Locate the cell with the specified text and output its [X, Y] center coordinate. 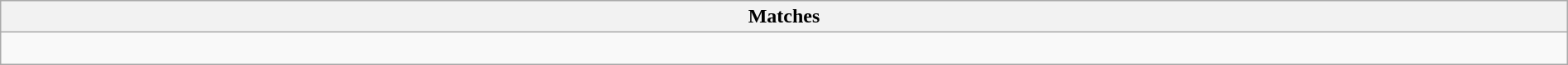
Matches [784, 17]
